Output the (X, Y) coordinate of the center of the cell containing the given text.  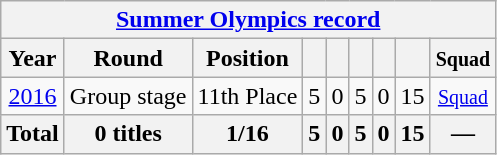
— (463, 134)
0 titles (128, 134)
1/16 (248, 134)
Total (33, 134)
2016 (33, 96)
Year (33, 58)
11th Place (248, 96)
Round (128, 58)
Group stage (128, 96)
Position (248, 58)
Summer Olympics record (248, 20)
